Search for the cell housing the specified text and yield its [x, y] center coordinate. 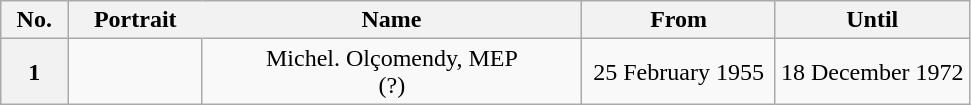
Michel. Olçomendy, MEP (?) [392, 72]
From [679, 20]
25 February 1955 [679, 72]
No. [34, 20]
Name [392, 20]
18 December 1972 [872, 72]
Until [872, 20]
1 [34, 72]
Portrait [135, 20]
